Return the [X, Y] coordinate for the center point of the cell that contains the specified text.  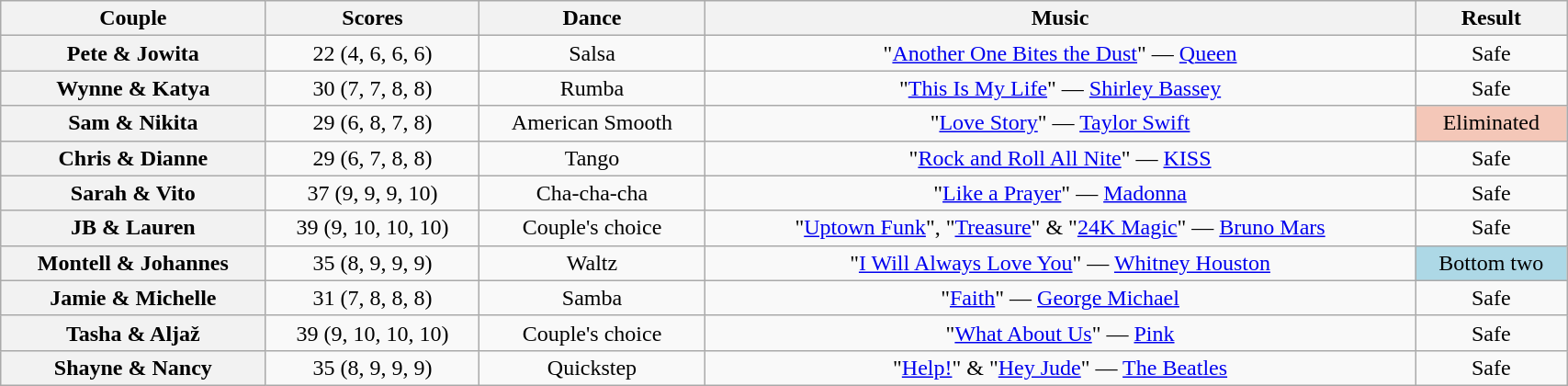
Rumba [592, 88]
Dance [592, 18]
Tasha & Aljaž [133, 333]
30 (7, 7, 8, 8) [373, 88]
JB & Lauren [133, 228]
"This Is My Life" — Shirley Bassey [1060, 88]
"Love Story" — Taylor Swift [1060, 123]
Chris & Dianne [133, 158]
Jamie & Michelle [133, 298]
22 (4, 6, 6, 6) [373, 53]
29 (6, 7, 8, 8) [373, 158]
"Like a Prayer" — Madonna [1060, 193]
Samba [592, 298]
Cha-cha-cha [592, 193]
Sam & Nikita [133, 123]
Wynne & Katya [133, 88]
Result [1492, 18]
American Smooth [592, 123]
37 (9, 9, 9, 10) [373, 193]
Waltz [592, 263]
Eliminated [1492, 123]
Montell & Johannes [133, 263]
Bottom two [1492, 263]
"Another One Bites the Dust" — Queen [1060, 53]
Quickstep [592, 368]
"Faith" — George Michael [1060, 298]
Sarah & Vito [133, 193]
29 (6, 8, 7, 8) [373, 123]
"What About Us" — Pink [1060, 333]
"I Will Always Love You" — Whitney Houston [1060, 263]
Music [1060, 18]
"Uptown Funk", "Treasure" & "24K Magic" — Bruno Mars [1060, 228]
Tango [592, 158]
Shayne & Nancy [133, 368]
Pete & Jowita [133, 53]
Couple [133, 18]
"Rock and Roll All Nite" — KISS [1060, 158]
Scores [373, 18]
31 (7, 8, 8, 8) [373, 298]
Salsa [592, 53]
"Help!" & "Hey Jude" — The Beatles [1060, 368]
